Locate the cell with the specified text and output its (x, y) center coordinate. 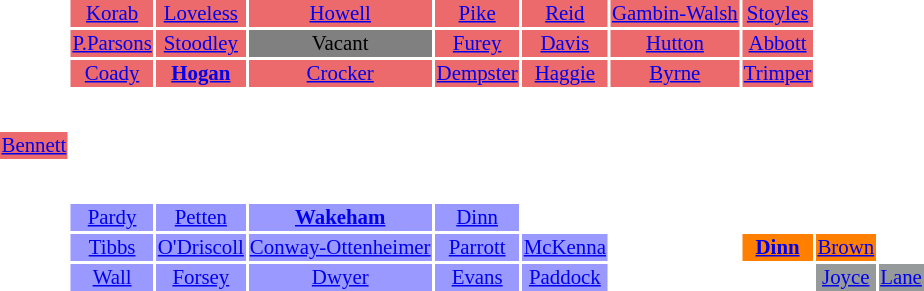
Abbott (778, 44)
McKenna (564, 248)
Coady (112, 74)
Haggie (564, 74)
Wall (112, 278)
Furey (477, 44)
Pike (477, 14)
Trimper (778, 74)
Gambin-Walsh (674, 14)
Tibbs (112, 248)
Petten (200, 218)
Conway-Ottenheimer (340, 248)
Dwyer (340, 278)
Crocker (340, 74)
Dempster (477, 74)
Hogan (200, 74)
Parrott (477, 248)
Brown (846, 248)
Paddock (564, 278)
Hutton (674, 44)
Korab (112, 14)
O'Driscoll (200, 248)
Stoodley (200, 44)
P.Parsons (112, 44)
Forsey (200, 278)
Davis (564, 44)
Joyce (846, 278)
Pardy (112, 218)
Stoyles (778, 14)
Lane (902, 278)
Byrne (674, 74)
Loveless (200, 14)
Wakeham (340, 218)
Howell (340, 14)
Reid (564, 14)
Evans (477, 278)
Bennett (34, 146)
Vacant (340, 44)
